For the text-containing cell, return its midpoint in [X, Y] coordinate format. 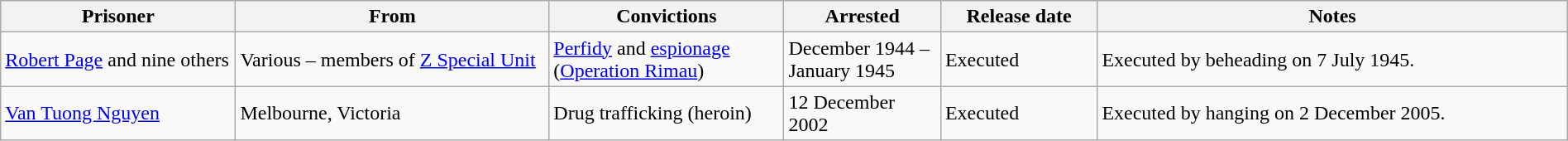
12 December 2002 [862, 113]
Release date [1019, 17]
Melbourne, Victoria [392, 113]
Various – members of Z Special Unit [392, 60]
Notes [1332, 17]
Executed by hanging on 2 December 2005. [1332, 113]
December 1944 – January 1945 [862, 60]
Arrested [862, 17]
Prisoner [118, 17]
Robert Page and nine others [118, 60]
Perfidy and espionage (Operation Rimau) [667, 60]
Executed by beheading on 7 July 1945. [1332, 60]
From [392, 17]
Van Tuong Nguyen [118, 113]
Drug trafficking (heroin) [667, 113]
Convictions [667, 17]
